Return [x, y] of the center of cell containing provided text 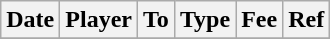
Fee [260, 20]
To [156, 20]
Player [99, 20]
Ref [306, 20]
Date [30, 20]
Type [204, 20]
